Determine the [x, y] coordinate at the center of the cell enclosing the given text.  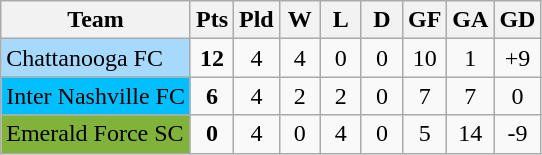
GA [470, 20]
6 [212, 96]
5 [424, 134]
Pld [257, 20]
-9 [518, 134]
Chattanooga FC [96, 58]
Team [96, 20]
GD [518, 20]
12 [212, 58]
GF [424, 20]
14 [470, 134]
Inter Nashville FC [96, 96]
L [340, 20]
10 [424, 58]
W [300, 20]
+9 [518, 58]
D [382, 20]
1 [470, 58]
Pts [212, 20]
Emerald Force SC [96, 134]
